Capture the cell that displays the provided text and extract its [X, Y] central coordinate. 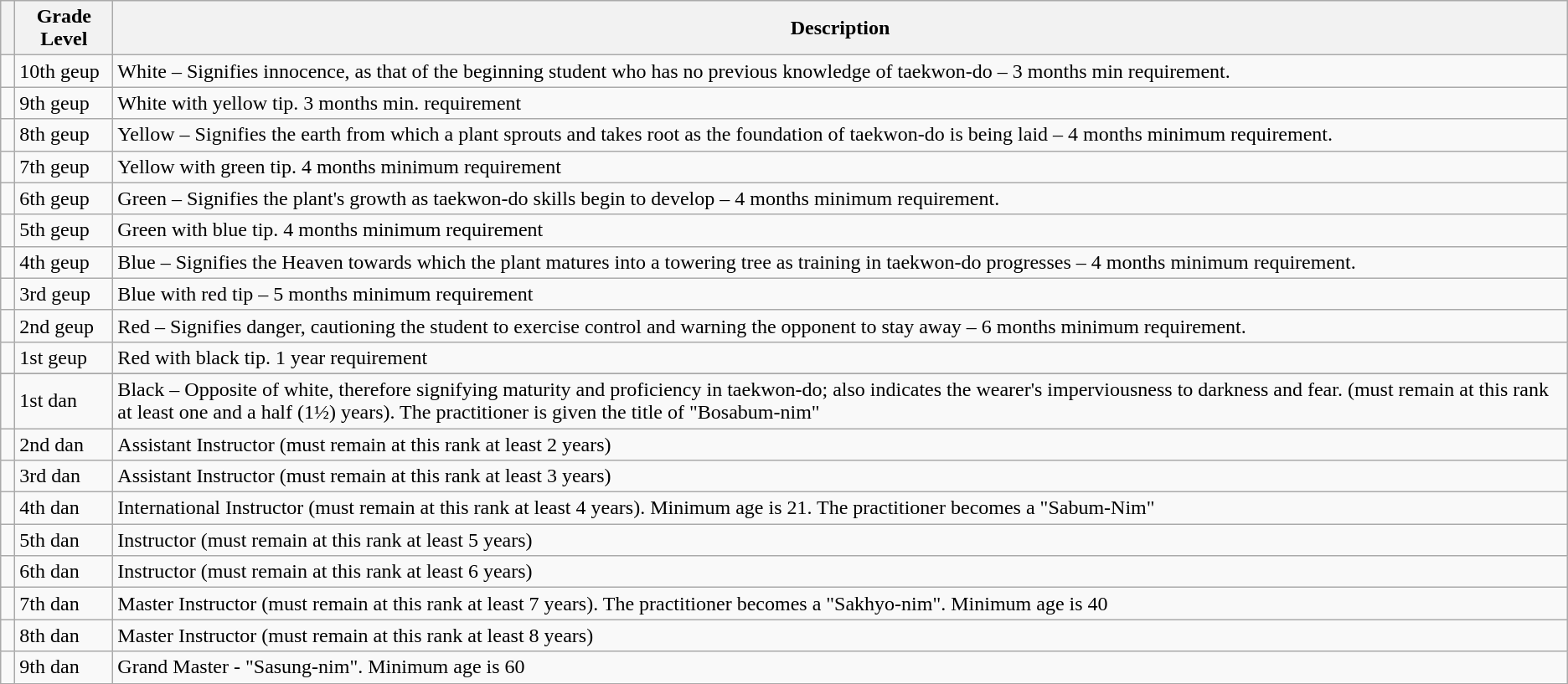
Grand Master - "Sasung-nim". Minimum age is 60 [840, 667]
6th dan [64, 572]
Description [840, 28]
3rd geup [64, 294]
8th dan [64, 635]
Master Instructor (must remain at this rank at least 8 years) [840, 635]
3rd dan [64, 476]
6th geup [64, 198]
Yellow – Signifies the earth from which a plant sprouts and takes root as the foundation of taekwon-do is being laid – 4 months minimum requirement. [840, 135]
7th geup [64, 167]
Master Instructor (must remain at this rank at least 7 years). The practitioner becomes a "Sakhyo-nim". Minimum age is 40 [840, 604]
Instructor (must remain at this rank at least 6 years) [840, 572]
Green – Signifies the plant's growth as taekwon-do skills begin to develop – 4 months minimum requirement. [840, 198]
Blue with red tip – 5 months minimum requirement [840, 294]
1st geup [64, 357]
5th geup [64, 230]
2nd dan [64, 445]
Red – Signifies danger, cautioning the student to exercise control and warning the opponent to stay away – 6 months minimum requirement. [840, 326]
White – Signifies innocence, as that of the beginning student who has no previous knowledge of taekwon-do – 3 months min requirement. [840, 71]
Green with blue tip. 4 months minimum requirement [840, 230]
5th dan [64, 540]
Assistant Instructor (must remain at this rank at least 2 years) [840, 445]
9th geup [64, 103]
9th dan [64, 667]
10th geup [64, 71]
Blue – Signifies the Heaven towards which the plant matures into a towering tree as training in taekwon-do progresses – 4 months minimum requirement. [840, 262]
8th geup [64, 135]
International Instructor (must remain at this rank at least 4 years). Minimum age is 21. The practitioner becomes a "Sabum-Nim" [840, 508]
Instructor (must remain at this rank at least 5 years) [840, 540]
4th geup [64, 262]
2nd geup [64, 326]
1st dan [64, 400]
White with yellow tip. 3 months min. requirement [840, 103]
Yellow with green tip. 4 months minimum requirement [840, 167]
Grade Level [64, 28]
Red with black tip. 1 year requirement [840, 357]
Assistant Instructor (must remain at this rank at least 3 years) [840, 476]
4th dan [64, 508]
7th dan [64, 604]
